Identify which cell holds the provided text, then report its [x, y] central coordinate. 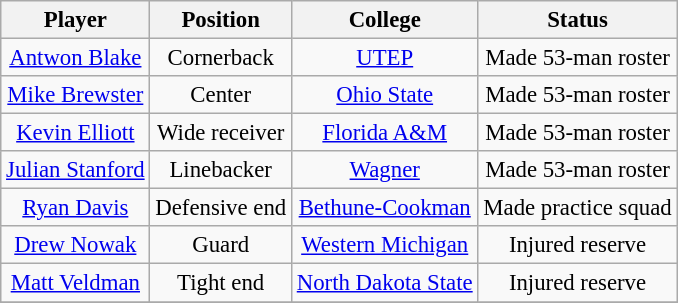
Linebacker [221, 170]
Florida A&M [384, 133]
Center [221, 95]
Position [221, 20]
Antwon Blake [76, 58]
Cornerback [221, 58]
Matt Veldman [76, 283]
Kevin Elliott [76, 133]
UTEP [384, 58]
Wide receiver [221, 133]
Tight end [221, 283]
Ohio State [384, 95]
Status [578, 20]
Wagner [384, 170]
Made practice squad [578, 208]
Mike Brewster [76, 95]
North Dakota State [384, 283]
Player [76, 20]
Julian Stanford [76, 170]
Drew Nowak [76, 245]
Ryan Davis [76, 208]
Defensive end [221, 208]
Guard [221, 245]
Western Michigan [384, 245]
College [384, 20]
Bethune-Cookman [384, 208]
